Extract the [x, y] coordinate from the center of the cell holding the provided text.  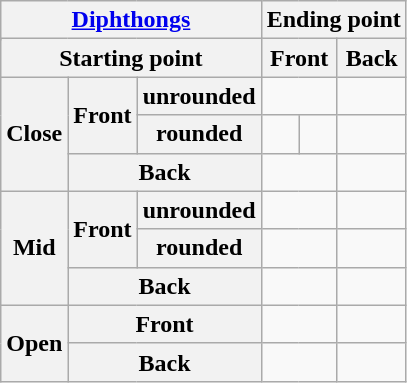
Mid [34, 248]
Starting point [131, 58]
Diphthongs [131, 20]
Ending point [334, 20]
Open [34, 343]
Close [34, 134]
